For the text-containing cell, return its midpoint in (X, Y) coordinate format. 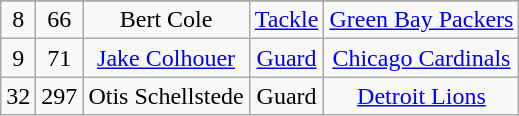
9 (18, 58)
71 (60, 58)
Otis Schellstede (166, 96)
66 (60, 20)
Green Bay Packers (422, 20)
Detroit Lions (422, 96)
Chicago Cardinals (422, 58)
Jake Colhouer (166, 58)
297 (60, 96)
Bert Cole (166, 20)
Tackle (286, 20)
32 (18, 96)
8 (18, 20)
